Pinpoint the cell where the given text exists, returning its (X, Y) midpoint coordinate. 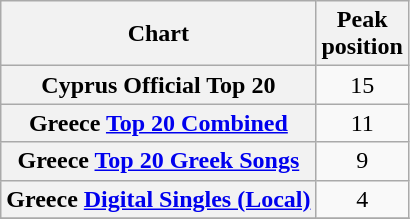
9 (362, 161)
Greece Top 20 Combined (158, 123)
Peakposition (362, 34)
Cyprus Official Top 20 (158, 85)
Chart (158, 34)
15 (362, 85)
11 (362, 123)
4 (362, 199)
Greece Digital Singles (Local) (158, 199)
Greece Top 20 Greek Songs (158, 161)
